Detect which cell encompasses the target text, then output its [X, Y] center coordinate. 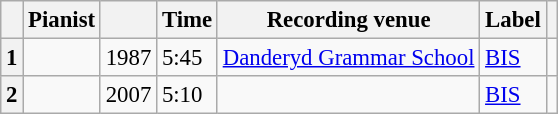
Label [513, 20]
1 [12, 58]
2 [12, 95]
1987 [128, 58]
Time [188, 20]
2007 [128, 95]
5:45 [188, 58]
Danderyd Grammar School [348, 58]
Pianist [62, 20]
5:10 [188, 95]
Recording venue [348, 20]
